Find where the given text appears and provide that cell's center as [x, y] coordinate. 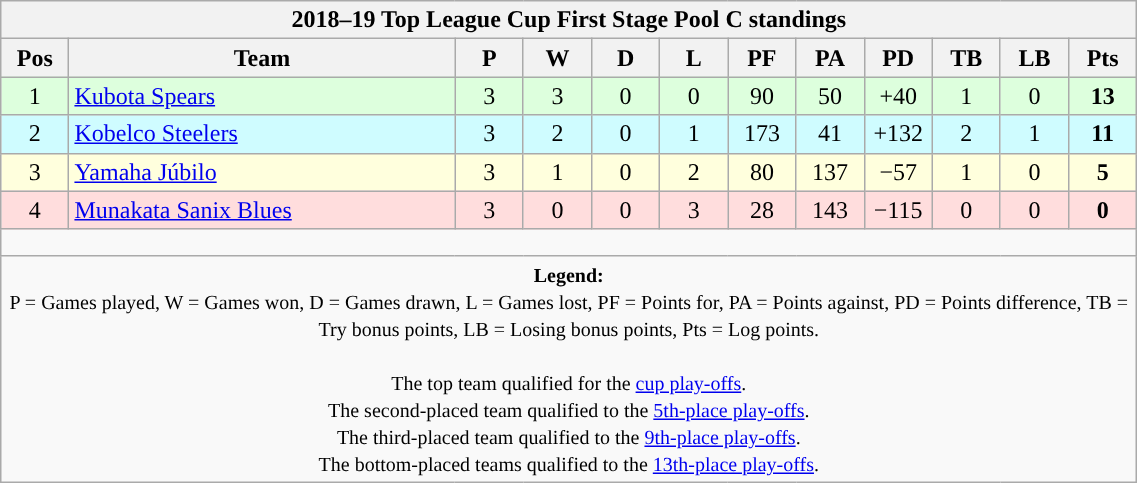
P [489, 58]
D [625, 58]
TB [966, 58]
137 [830, 172]
Pts [1103, 58]
90 [762, 96]
13 [1103, 96]
28 [762, 210]
11 [1103, 134]
5 [1103, 172]
L [694, 58]
W [557, 58]
PA [830, 58]
173 [762, 134]
41 [830, 134]
Kubota Spears [262, 96]
+132 [898, 134]
Kobelco Steelers [262, 134]
+40 [898, 96]
4 [35, 210]
Munakata Sanix Blues [262, 210]
2018–19 Top League Cup First Stage Pool C standings [569, 20]
−115 [898, 210]
−57 [898, 172]
PF [762, 58]
Yamaha Júbilo [262, 172]
80 [762, 172]
Team [262, 58]
Pos [35, 58]
143 [830, 210]
LB [1034, 58]
50 [830, 96]
PD [898, 58]
